Pinpoint the cell where the given text exists, returning its [x, y] midpoint coordinate. 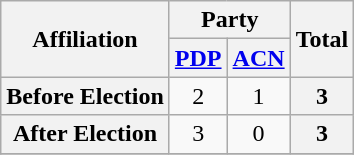
Total [322, 39]
1 [258, 96]
ACN [258, 58]
Affiliation [86, 39]
Party [230, 20]
PDP [198, 58]
2 [198, 96]
After Election [86, 134]
Before Election [86, 96]
0 [258, 134]
